Identify which cell holds the provided text, then report its [x, y] central coordinate. 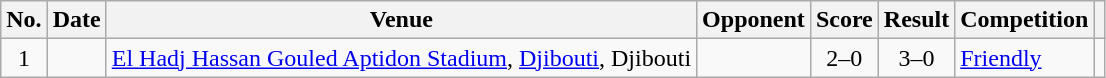
Friendly [1024, 58]
Competition [1024, 20]
Venue [401, 20]
2–0 [844, 58]
1 [24, 58]
El Hadj Hassan Gouled Aptidon Stadium, Djibouti, Djibouti [401, 58]
No. [24, 20]
3–0 [916, 58]
Result [916, 20]
Score [844, 20]
Date [76, 20]
Opponent [754, 20]
